Identify which cell holds the provided text, then report its (x, y) central coordinate. 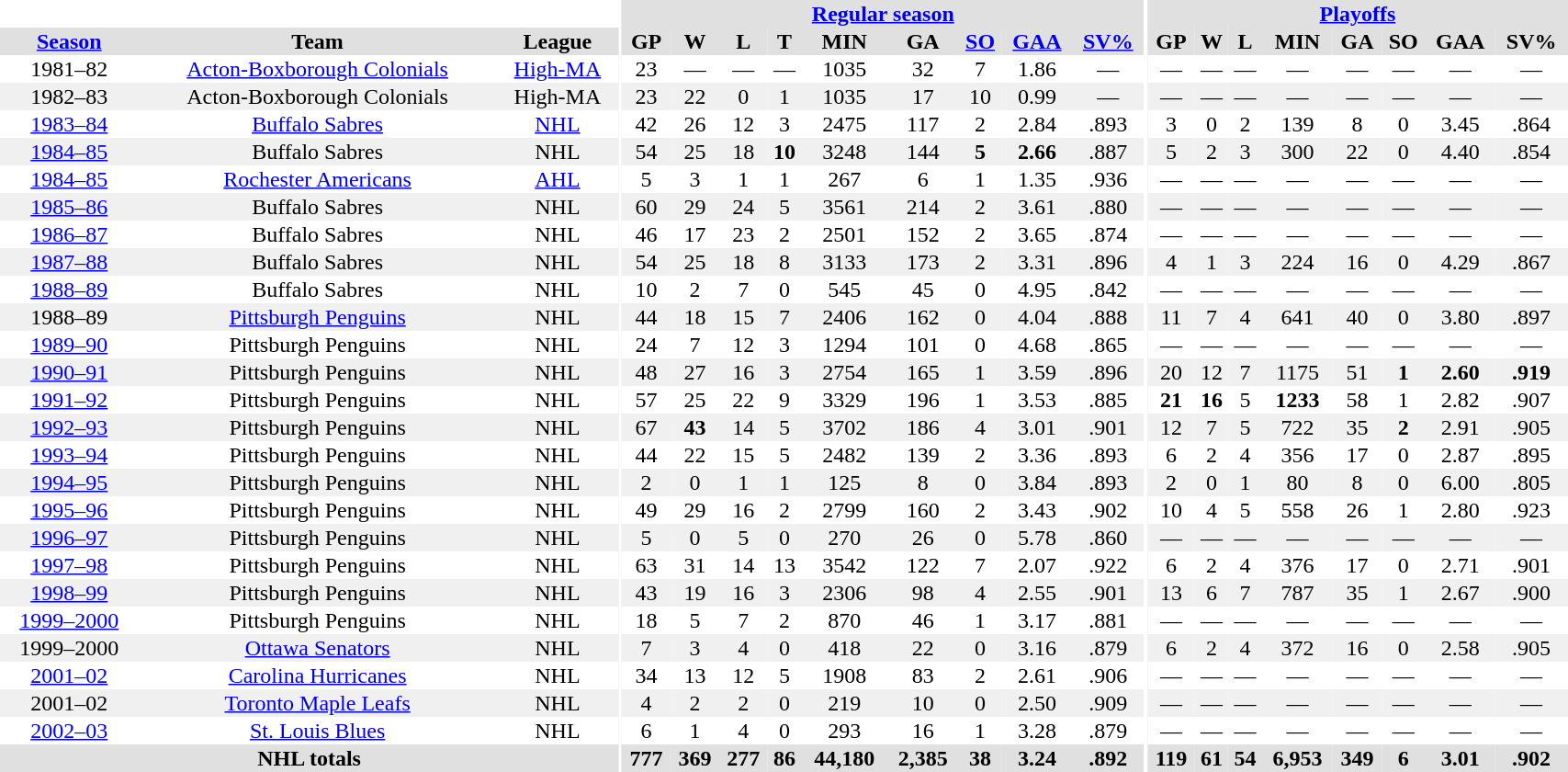
.907 (1532, 400)
48 (647, 372)
2482 (844, 455)
2.55 (1037, 593)
1996–97 (70, 538)
.885 (1108, 400)
3.53 (1037, 400)
.880 (1108, 207)
Regular season (883, 14)
.888 (1108, 317)
.923 (1532, 510)
67 (647, 427)
372 (1297, 648)
5.78 (1037, 538)
2501 (844, 234)
1998–99 (70, 593)
356 (1297, 455)
160 (922, 510)
.805 (1532, 482)
27 (694, 372)
T (784, 41)
165 (922, 372)
3.80 (1460, 317)
St. Louis Blues (318, 731)
.900 (1532, 593)
.919 (1532, 372)
870 (844, 620)
38 (979, 758)
.874 (1108, 234)
Toronto Maple Leafs (318, 703)
.881 (1108, 620)
3.84 (1037, 482)
2.67 (1460, 593)
6,953 (1297, 758)
1989–90 (70, 345)
267 (844, 179)
.864 (1532, 124)
57 (647, 400)
722 (1297, 427)
Team (318, 41)
.906 (1108, 675)
60 (647, 207)
2406 (844, 317)
.854 (1532, 152)
6.00 (1460, 482)
.936 (1108, 179)
641 (1297, 317)
122 (922, 565)
83 (922, 675)
1990–91 (70, 372)
293 (844, 731)
Playoffs (1358, 14)
1985–86 (70, 207)
144 (922, 152)
32 (922, 69)
777 (647, 758)
3.45 (1460, 124)
20 (1170, 372)
1992–93 (70, 427)
418 (844, 648)
3.28 (1037, 731)
196 (922, 400)
Rochester Americans (318, 179)
11 (1170, 317)
2.87 (1460, 455)
1908 (844, 675)
2.71 (1460, 565)
.860 (1108, 538)
3.59 (1037, 372)
1.86 (1037, 69)
Ottawa Senators (318, 648)
224 (1297, 262)
63 (647, 565)
1175 (1297, 372)
AHL (558, 179)
2.07 (1037, 565)
.842 (1108, 289)
2.61 (1037, 675)
545 (844, 289)
42 (647, 124)
2475 (844, 124)
2.91 (1460, 427)
2.50 (1037, 703)
40 (1358, 317)
125 (844, 482)
3248 (844, 152)
.867 (1532, 262)
3.16 (1037, 648)
3133 (844, 262)
2.80 (1460, 510)
1.35 (1037, 179)
2.84 (1037, 124)
2306 (844, 593)
86 (784, 758)
3561 (844, 207)
9 (784, 400)
.865 (1108, 345)
2.66 (1037, 152)
2.60 (1460, 372)
3.17 (1037, 620)
4.95 (1037, 289)
1983–84 (70, 124)
3.24 (1037, 758)
1981–82 (70, 69)
.895 (1532, 455)
4.40 (1460, 152)
2799 (844, 510)
3.36 (1037, 455)
49 (647, 510)
2002–03 (70, 731)
173 (922, 262)
1997–98 (70, 565)
3329 (844, 400)
58 (1358, 400)
45 (922, 289)
219 (844, 703)
119 (1170, 758)
80 (1297, 482)
300 (1297, 152)
369 (694, 758)
117 (922, 124)
51 (1358, 372)
98 (922, 593)
4.68 (1037, 345)
152 (922, 234)
League (558, 41)
.922 (1108, 565)
558 (1297, 510)
270 (844, 538)
3.65 (1037, 234)
2754 (844, 372)
4.04 (1037, 317)
214 (922, 207)
3702 (844, 427)
4.29 (1460, 262)
Season (70, 41)
1233 (1297, 400)
2.82 (1460, 400)
186 (922, 427)
101 (922, 345)
0.99 (1037, 96)
1993–94 (70, 455)
3.43 (1037, 510)
1995–96 (70, 510)
349 (1358, 758)
2,385 (922, 758)
1987–88 (70, 262)
.897 (1532, 317)
.887 (1108, 152)
1994–95 (70, 482)
NHL totals (309, 758)
3.31 (1037, 262)
44,180 (844, 758)
61 (1213, 758)
.892 (1108, 758)
Carolina Hurricanes (318, 675)
277 (744, 758)
1991–92 (70, 400)
34 (647, 675)
3542 (844, 565)
162 (922, 317)
376 (1297, 565)
3.61 (1037, 207)
.909 (1108, 703)
787 (1297, 593)
2.58 (1460, 648)
1986–87 (70, 234)
1982–83 (70, 96)
31 (694, 565)
21 (1170, 400)
1294 (844, 345)
19 (694, 593)
